Return the (X, Y) coordinate for the center point of the cell that contains the specified text.  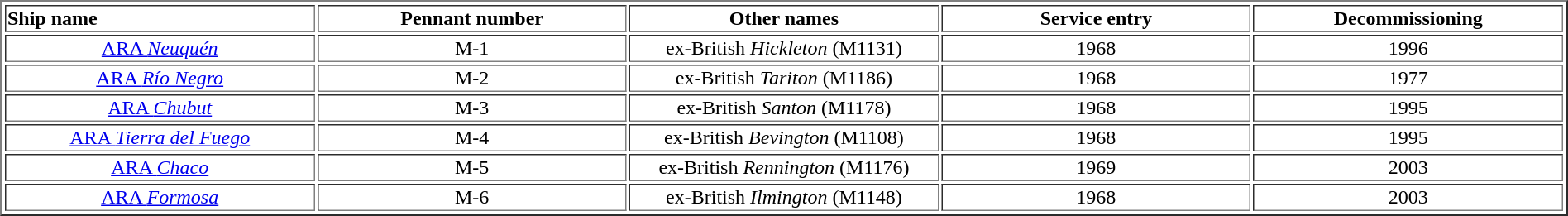
ex-British Rennington (M1176) (784, 167)
1996 (1408, 48)
ARA Río Negro (160, 78)
Other names (784, 18)
Decommissioning (1408, 18)
M-4 (471, 137)
Service entry (1096, 18)
M-6 (471, 197)
1969 (1096, 167)
ex-British Bevington (M1108) (784, 137)
ARA Formosa (160, 197)
M-3 (471, 108)
1977 (1408, 78)
ex-British Ilmington (M1148) (784, 197)
ARA Tierra del Fuego (160, 137)
Pennant number (471, 18)
ex-British Tariton (M1186) (784, 78)
M-1 (471, 48)
ex-British Hickleton (M1131) (784, 48)
M-5 (471, 167)
Ship name (160, 18)
ARA Neuquén (160, 48)
ex-British Santon (M1178) (784, 108)
ARA Chaco (160, 167)
M-2 (471, 78)
ARA Chubut (160, 108)
